For the text-containing cell, return its midpoint in (x, y) coordinate format. 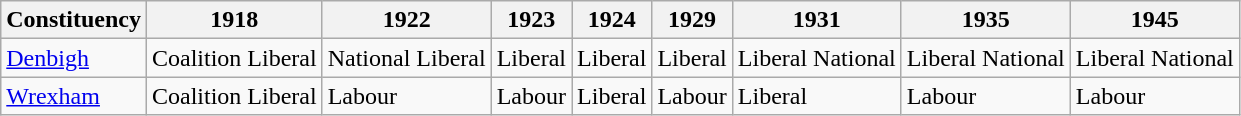
1923 (531, 20)
1931 (816, 20)
1918 (234, 20)
1945 (1154, 20)
Denbigh (74, 58)
Wrexham (74, 96)
1929 (692, 20)
1922 (406, 20)
National Liberal (406, 58)
Constituency (74, 20)
1935 (986, 20)
1924 (612, 20)
